Locate the cell with the specified text and output its [x, y] center coordinate. 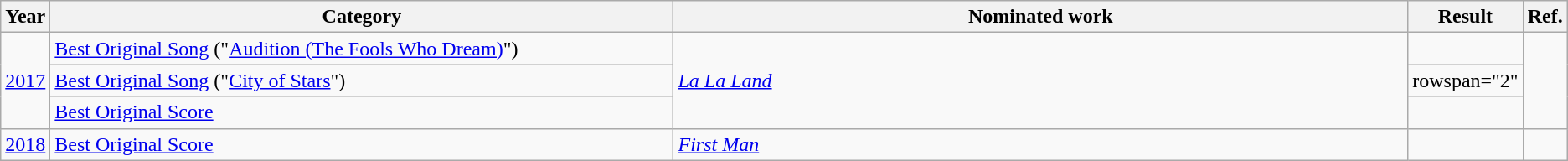
2018 [25, 144]
La La Land [1040, 80]
Ref. [1545, 17]
Best Original Song ("City of Stars") [362, 80]
Year [25, 17]
Category [362, 17]
Result [1466, 17]
First Man [1040, 144]
Best Original Song ("Audition (The Fools Who Dream)") [362, 49]
2017 [25, 80]
rowspan="2" [1466, 80]
Nominated work [1040, 17]
